Determine the [x, y] coordinate at the center of the cell enclosing the given text.  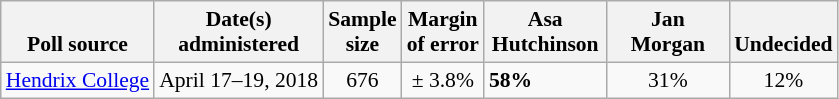
Marginof error [443, 32]
31% [668, 80]
Hendrix College [78, 80]
AsaHutchinson [546, 32]
Date(s)administered [238, 32]
Undecided [783, 32]
676 [362, 80]
12% [783, 80]
April 17–19, 2018 [238, 80]
58% [546, 80]
± 3.8% [443, 80]
JanMorgan [668, 32]
Samplesize [362, 32]
Poll source [78, 32]
